Locate the cell with the specified text and output its (x, y) center coordinate. 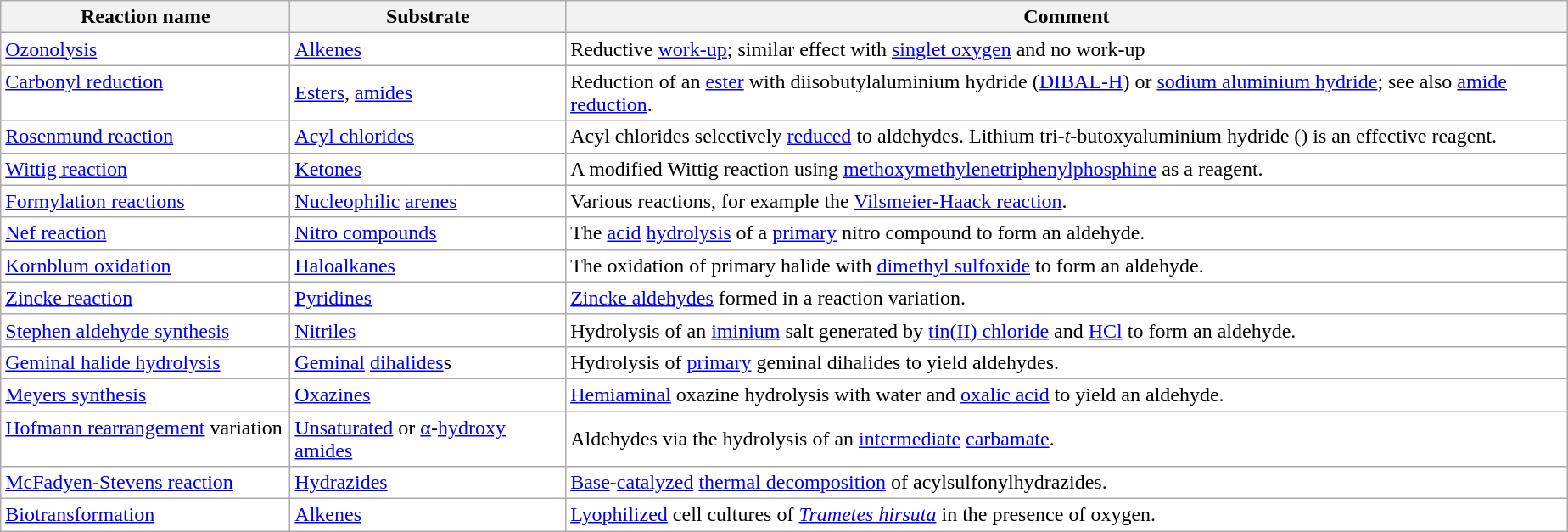
Zincke aldehydes formed in a reaction variation. (1067, 298)
Ozonolysis (146, 49)
A modified Wittig reaction using methoxymethylenetriphenylphosphine as a reagent. (1067, 169)
Acyl chlorides selectively reduced to aldehydes. Lithium tri-t-butoxyaluminium hydride () is an effective reagent. (1067, 137)
Kornblum oxidation (146, 266)
Various reactions, for example the Vilsmeier-Haack reaction. (1067, 201)
Nef reaction (146, 233)
Pyridines (428, 298)
Geminal dihalidess (428, 362)
Nitriles (428, 330)
Reaction name (146, 17)
Stephen aldehyde synthesis (146, 330)
Hemiaminal oxazine hydrolysis with water and oxalic acid to yield an aldehyde. (1067, 395)
Hofmann rearrangement variation (146, 438)
Reduction of an ester with diisobutylaluminium hydride (DIBAL-H) or sodium aluminium hydride; see also amide reduction. (1067, 93)
Reductive work-up; similar effect with singlet oxygen and no work-up (1067, 49)
Oxazines (428, 395)
Geminal halide hydrolysis (146, 362)
The oxidation of primary halide with dimethyl sulfoxide to form an aldehyde. (1067, 266)
Comment (1067, 17)
Carbonyl reduction (146, 93)
Acyl chlorides (428, 137)
Formylation reactions (146, 201)
Unsaturated or α-hydroxy amides (428, 438)
The acid hydrolysis of a primary nitro compound to form an aldehyde. (1067, 233)
Lyophilized cell cultures of Trametes hirsuta in the presence of oxygen. (1067, 515)
Esters, amides (428, 93)
Nitro compounds (428, 233)
Nucleophilic arenes (428, 201)
Base-catalyzed thermal decomposition of acylsulfonylhydrazides. (1067, 483)
Haloalkanes (428, 266)
Substrate (428, 17)
Hydrolysis of primary geminal dihalides to yield aldehydes. (1067, 362)
McFadyen-Stevens reaction (146, 483)
Meyers synthesis (146, 395)
Rosenmund reaction (146, 137)
Aldehydes via the hydrolysis of an intermediate carbamate. (1067, 438)
Ketones (428, 169)
Zincke reaction (146, 298)
Hydrazides (428, 483)
Biotransformation (146, 515)
Hydrolysis of an iminium salt generated by tin(II) chloride and HCl to form an aldehyde. (1067, 330)
Wittig reaction (146, 169)
